Identify which cell holds the provided text, then report its [x, y] central coordinate. 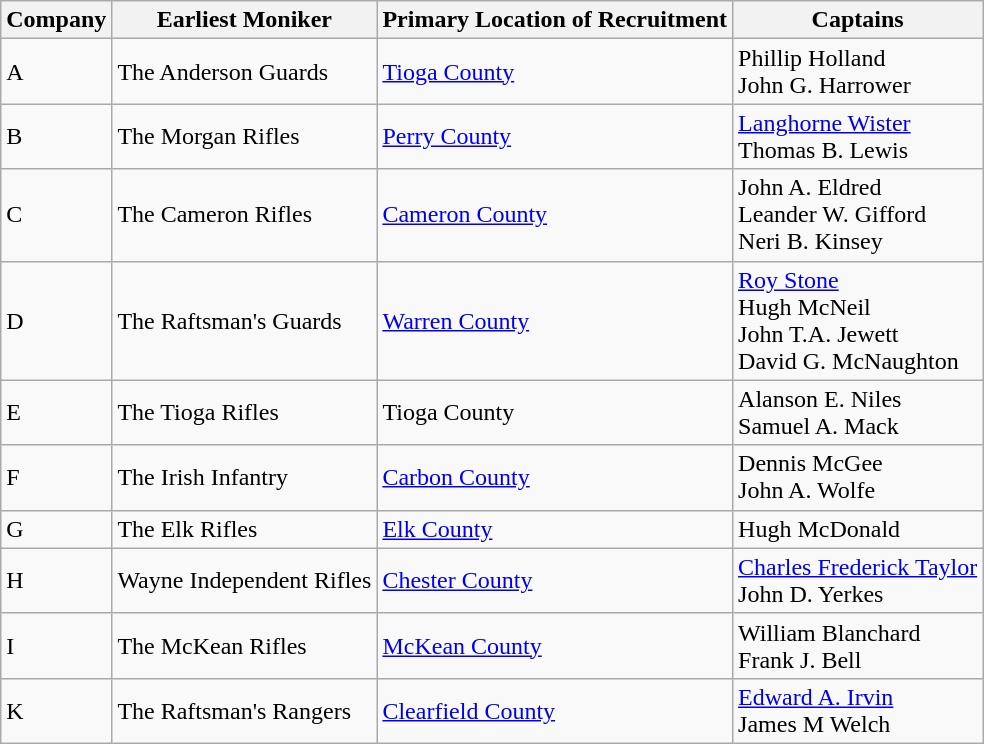
D [56, 320]
Alanson E. Niles Samuel A. Mack [858, 412]
Phillip Holland John G. Harrower [858, 72]
E [56, 412]
Clearfield County [555, 710]
A [56, 72]
John A. Eldred Leander W. Gifford Neri B. Kinsey [858, 215]
C [56, 215]
Perry County [555, 136]
H [56, 580]
Warren County [555, 320]
Chester County [555, 580]
The Irish Infantry [244, 478]
The McKean Rifles [244, 646]
Company [56, 20]
Hugh McDonald [858, 529]
William Blanchard Frank J. Bell [858, 646]
The Raftsman's Guards [244, 320]
B [56, 136]
The Anderson Guards [244, 72]
Charles Frederick Taylor John D. Yerkes [858, 580]
Edward A. Irvin James M Welch [858, 710]
F [56, 478]
Carbon County [555, 478]
The Cameron Rifles [244, 215]
Roy Stone Hugh McNeil John T.A. Jewett David G. McNaughton [858, 320]
The Tioga Rifles [244, 412]
Elk County [555, 529]
G [56, 529]
The Morgan Rifles [244, 136]
Dennis McGee John A. Wolfe [858, 478]
Cameron County [555, 215]
I [56, 646]
Captains [858, 20]
Earliest Moniker [244, 20]
The Elk Rifles [244, 529]
Langhorne Wister Thomas B. Lewis [858, 136]
McKean County [555, 646]
The Raftsman's Rangers [244, 710]
Wayne Independent Rifles [244, 580]
Primary Location of Recruitment [555, 20]
K [56, 710]
